Identify which cell holds the provided text, then report its (x, y) central coordinate. 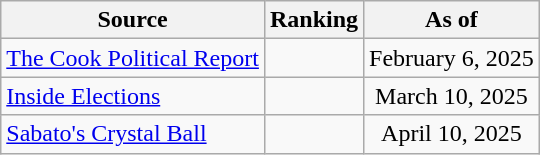
Inside Elections (133, 96)
April 10, 2025 (452, 134)
As of (452, 20)
February 6, 2025 (452, 58)
The Cook Political Report (133, 58)
Ranking (314, 20)
March 10, 2025 (452, 96)
Source (133, 20)
Sabato's Crystal Ball (133, 134)
